From the cell containing the given text, extract its center point as [X, Y] coordinate. 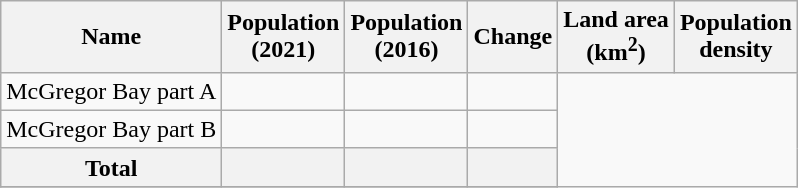
Population(2016) [406, 37]
Land area(km2) [616, 37]
Change [513, 37]
Populationdensity [736, 37]
Total [112, 167]
McGregor Bay part B [112, 129]
Population(2021) [284, 37]
McGregor Bay part A [112, 91]
Name [112, 37]
